Return (X, Y) of the center of cell containing provided text 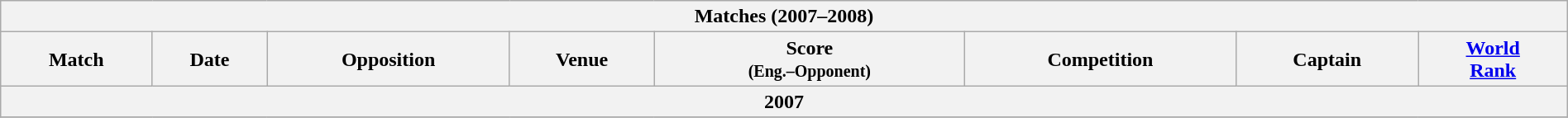
Captain (1327, 59)
Matches (2007–2008) (784, 17)
World Rank (1493, 59)
Venue (582, 59)
Competition (1101, 59)
Opposition (389, 59)
Score(Eng.–Opponent) (810, 59)
Match (76, 59)
Date (210, 59)
2007 (784, 101)
